Detect which cell encompasses the target text, then output its (X, Y) center coordinate. 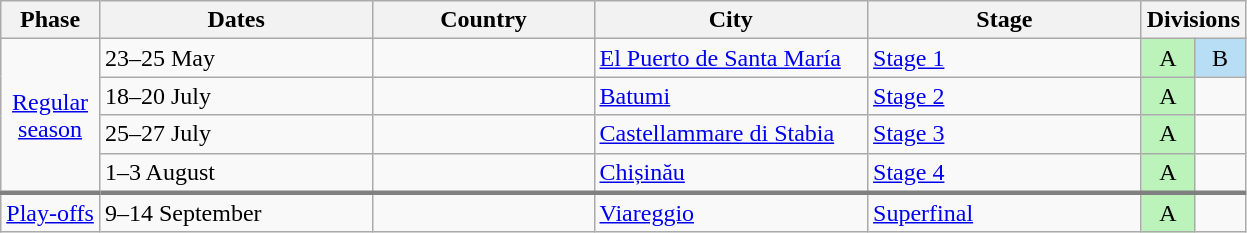
Play-offs (50, 213)
Regularseason (50, 116)
Castellammare di Stabia (731, 134)
Superfinal (1005, 213)
9–14 September (236, 213)
Stage 4 (1005, 173)
El Puerto de Santa María (731, 58)
Country (484, 20)
Stage (1005, 20)
City (731, 20)
23–25 May (236, 58)
18–20 July (236, 96)
Divisions (1193, 20)
1–3 August (236, 173)
Stage 3 (1005, 134)
Dates (236, 20)
25–27 July (236, 134)
Stage 1 (1005, 58)
Phase (50, 20)
Stage 2 (1005, 96)
B (1220, 58)
Viareggio (731, 213)
Chișinău (731, 173)
Batumi (731, 96)
